Pinpoint the cell where the given text exists, returning its (X, Y) midpoint coordinate. 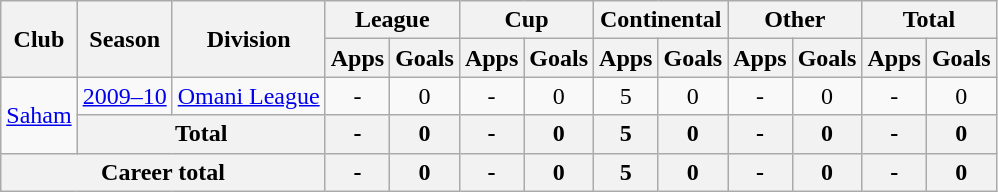
Omani League (248, 96)
Other (795, 20)
Career total (163, 172)
Saham (39, 115)
League (392, 20)
Continental (661, 20)
Club (39, 39)
Division (248, 39)
Season (124, 39)
2009–10 (124, 96)
Cup (526, 20)
